Output the [x, y] coordinate of the center of the cell containing the given text.  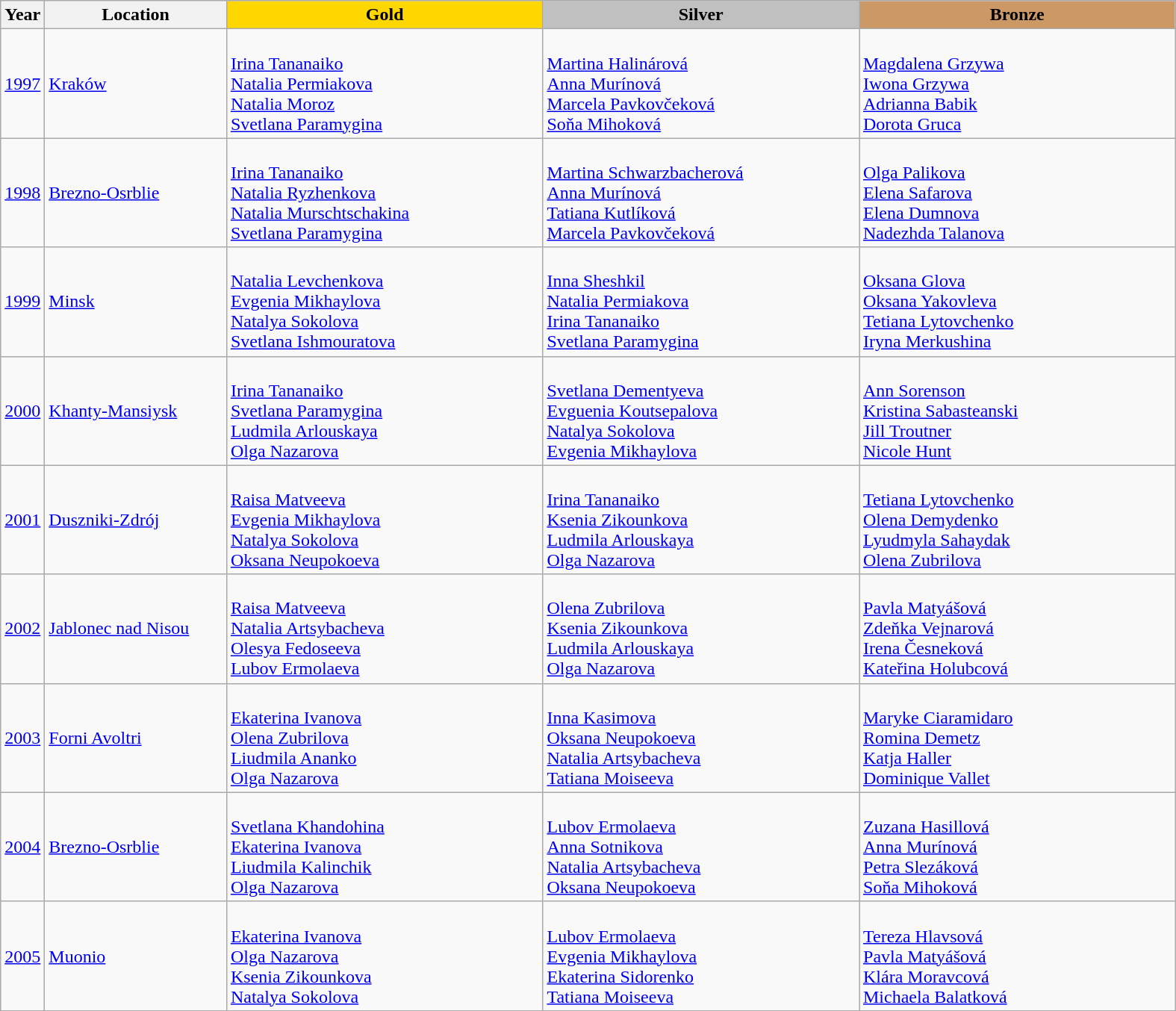
Olena ZubrilovaKsenia ZikounkovaLudmila ArlouskayaOlga Nazarova [701, 629]
Raisa MatveevaEvgenia MikhaylovaNatalya SokolovaOksana Neupokoeva [385, 520]
Inna KasimovaOksana NeupokoevaNatalia ArtsybachevaTatiana Moiseeva [701, 738]
Irina TananaikoNatalia PermiakovaNatalia MorozSvetlana Paramygina [385, 84]
2003 [22, 738]
2002 [22, 629]
2004 [22, 847]
Lubov ErmolaevaEvgenia MikhaylovaEkaterina SidorenkoTatiana Moiseeva [701, 956]
2001 [22, 520]
Natalia LevchenkovaEvgenia MikhaylovaNatalya SokolovaSvetlana Ishmouratova [385, 302]
2000 [22, 411]
Irina TananaikoSvetlana ParamyginaLudmila ArlouskayaOlga Nazarova [385, 411]
Year [22, 15]
Minsk [136, 302]
1997 [22, 84]
Irina TananaikoNatalia RyzhenkovaNatalia MurschtschakinaSvetlana Paramygina [385, 193]
Khanty-Mansiysk [136, 411]
Oksana GlovaOksana YakovlevaTetiana LytovchenkoIryna Merkushina [1017, 302]
Silver [701, 15]
Pavla MatyášováZdeňka VejnarováIrena ČesnekováKateřina Holubcová [1017, 629]
Raisa MatveevaNatalia ArtsybachevaOlesya FedoseevaLubov Ermolaeva [385, 629]
Inna SheshkilNatalia PermiakovaIrina TananaikoSvetlana Paramygina [701, 302]
Martina HalinárováAnna MurínováMarcela PavkovčekováSoňa Mihoková [701, 84]
1999 [22, 302]
Tereza HlavsováPavla MatyášováKlára MoravcováMichaela Balatková [1017, 956]
Muonio [136, 956]
Maryke CiaramidaroRomina DemetzKatja HallerDominique Vallet [1017, 738]
Svetlana KhandohinaEkaterina IvanovaLiudmila KalinchikOlga Nazarova [385, 847]
Location [136, 15]
Magdalena GrzywaIwona GrzywaAdrianna BabikDorota Gruca [1017, 84]
Svetlana DementyevaEvguenia KoutsepalovaNatalya SokolovaEvgenia Mikhaylova [701, 411]
Olga PalikovaElena SafarovaElena DumnovaNadezhda Talanova [1017, 193]
Jablonec nad Nisou [136, 629]
Tetiana LytovchenkoOlena DemydenkoLyudmyla SahaydakOlena Zubrilova [1017, 520]
2005 [22, 956]
Forni Avoltri [136, 738]
Ekaterina IvanovaOlena ZubrilovaLiudmila AnankoOlga Nazarova [385, 738]
Lubov ErmolaevaAnna SotnikovaNatalia ArtsybachevaOksana Neupokoeva [701, 847]
Irina TananaikoKsenia ZikounkovaLudmila ArlouskayaOlga Nazarova [701, 520]
Zuzana HasillováAnna MurínováPetra SlezákováSoňa Mihoková [1017, 847]
Bronze [1017, 15]
Kraków [136, 84]
Duszniki-Zdrój [136, 520]
Ann SorensonKristina SabasteanskiJill TroutnerNicole Hunt [1017, 411]
Martina SchwarzbacherováAnna MurínováTatiana KutlíkováMarcela Pavkovčeková [701, 193]
Ekaterina IvanovaOlga NazarovaKsenia ZikounkovaNatalya Sokolova [385, 956]
Gold [385, 15]
1998 [22, 193]
